Identify which cell holds the provided text, then report its [x, y] central coordinate. 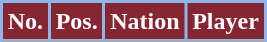
Player [226, 22]
Pos. [76, 22]
No. [26, 22]
Nation [145, 22]
